Find where the given text appears and provide that cell's center as (x, y) coordinate. 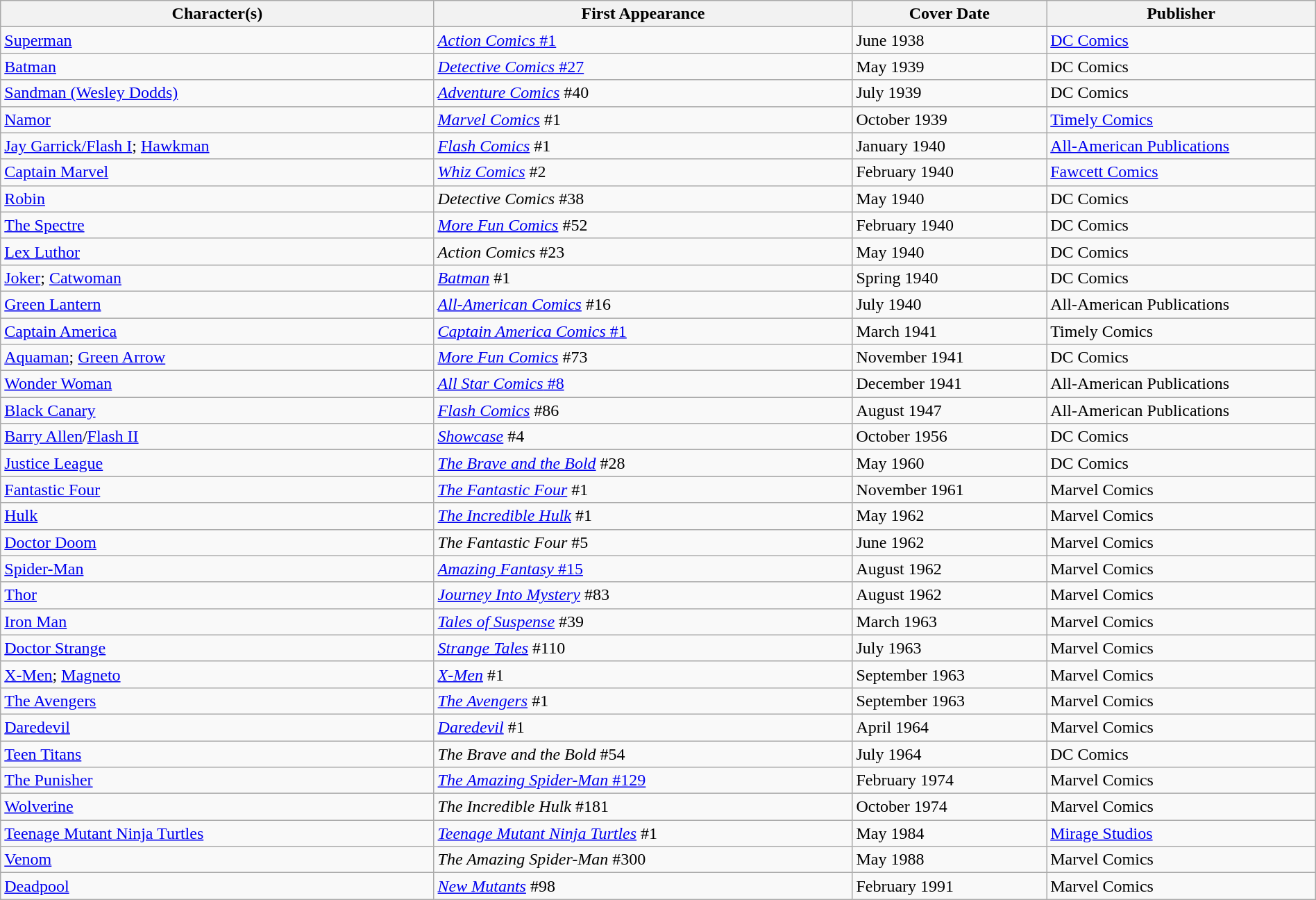
Action Comics #1 (643, 40)
December 1941 (950, 384)
The Punisher (217, 781)
New Mutants #98 (643, 886)
November 1961 (950, 490)
November 1941 (950, 358)
All Star Comics #8 (643, 384)
May 1984 (950, 833)
March 1963 (950, 622)
May 1960 (950, 463)
Tales of Suspense #39 (643, 622)
Wolverine (217, 807)
Daredevil (217, 727)
Detective Comics #27 (643, 67)
The Fantastic Four #1 (643, 490)
More Fun Comics #73 (643, 358)
Cover Date (950, 14)
The Avengers (217, 701)
Adventure Comics #40 (643, 93)
The Fantastic Four #5 (643, 542)
The Incredible Hulk #1 (643, 516)
Publisher (1181, 14)
Black Canary (217, 410)
Fantastic Four (217, 490)
Spider-Man (217, 569)
June 1962 (950, 542)
Flash Comics #1 (643, 146)
Green Lantern (217, 304)
October 1939 (950, 119)
The Incredible Hulk #181 (643, 807)
Aquaman; Green Arrow (217, 358)
Doctor Doom (217, 542)
Robin (217, 199)
May 1962 (950, 516)
The Avengers #1 (643, 701)
August 1947 (950, 410)
Flash Comics #86 (643, 410)
Teenage Mutant Ninja Turtles (217, 833)
Barry Allen/Flash II (217, 437)
February 1991 (950, 886)
October 1974 (950, 807)
X-Men; Magneto (217, 674)
May 1988 (950, 860)
May 1939 (950, 67)
Batman #1 (643, 278)
Amazing Fantasy #15 (643, 569)
July 1964 (950, 753)
Detective Comics #38 (643, 199)
All-American Comics #16 (643, 304)
October 1956 (950, 437)
Iron Man (217, 622)
Spring 1940 (950, 278)
June 1938 (950, 40)
Captain America (217, 331)
Daredevil #1 (643, 727)
March 1941 (950, 331)
The Brave and the Bold #54 (643, 753)
The Amazing Spider-Man #300 (643, 860)
Superman (217, 40)
Deadpool (217, 886)
X-Men #1 (643, 674)
Character(s) (217, 14)
The Spectre (217, 225)
Doctor Strange (217, 648)
First Appearance (643, 14)
Sandman (Wesley Dodds) (217, 93)
Thor (217, 595)
Whiz Comics #2 (643, 172)
Joker; Catwoman (217, 278)
Showcase #4 (643, 437)
July 1963 (950, 648)
Batman (217, 67)
Marvel Comics #1 (643, 119)
July 1940 (950, 304)
Teen Titans (217, 753)
The Amazing Spider-Man #129 (643, 781)
Justice League (217, 463)
Teenage Mutant Ninja Turtles #1 (643, 833)
April 1964 (950, 727)
January 1940 (950, 146)
Namor (217, 119)
February 1974 (950, 781)
Jay Garrick/Flash I; Hawkman (217, 146)
Wonder Woman (217, 384)
July 1939 (950, 93)
Strange Tales #110 (643, 648)
The Brave and the Bold #28 (643, 463)
Venom (217, 860)
Lex Luthor (217, 251)
Mirage Studios (1181, 833)
Fawcett Comics (1181, 172)
Hulk (217, 516)
Captain America Comics #1 (643, 331)
Journey Into Mystery #83 (643, 595)
Action Comics #23 (643, 251)
Captain Marvel (217, 172)
More Fun Comics #52 (643, 225)
